Return [X, Y] of the center of cell containing provided text 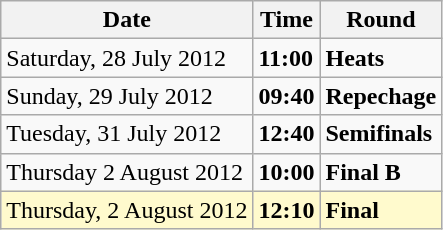
Heats [381, 58]
12:10 [286, 210]
Semifinals [381, 134]
Saturday, 28 July 2012 [127, 58]
Tuesday, 31 July 2012 [127, 134]
Repechage [381, 96]
10:00 [286, 172]
Date [127, 20]
Sunday, 29 July 2012 [127, 96]
11:00 [286, 58]
Thursday 2 August 2012 [127, 172]
Final B [381, 172]
Final [381, 210]
12:40 [286, 134]
Thursday, 2 August 2012 [127, 210]
Time [286, 20]
09:40 [286, 96]
Round [381, 20]
